Locate the cell with the specified text and output its (X, Y) center coordinate. 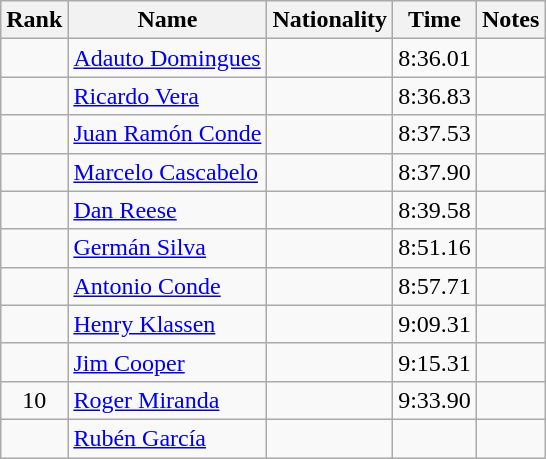
Adauto Domingues (168, 58)
Notes (510, 20)
8:57.71 (435, 286)
8:36.83 (435, 96)
9:33.90 (435, 400)
9:15.31 (435, 362)
Ricardo Vera (168, 96)
Nationality (330, 20)
Rank (34, 20)
Antonio Conde (168, 286)
Name (168, 20)
Jim Cooper (168, 362)
Dan Reese (168, 210)
8:37.90 (435, 172)
Time (435, 20)
8:36.01 (435, 58)
Marcelo Cascabelo (168, 172)
9:09.31 (435, 324)
Juan Ramón Conde (168, 134)
Rubén García (168, 438)
8:37.53 (435, 134)
Henry Klassen (168, 324)
10 (34, 400)
Roger Miranda (168, 400)
Germán Silva (168, 248)
8:51.16 (435, 248)
8:39.58 (435, 210)
